Capture the cell that displays the provided text and extract its (X, Y) central coordinate. 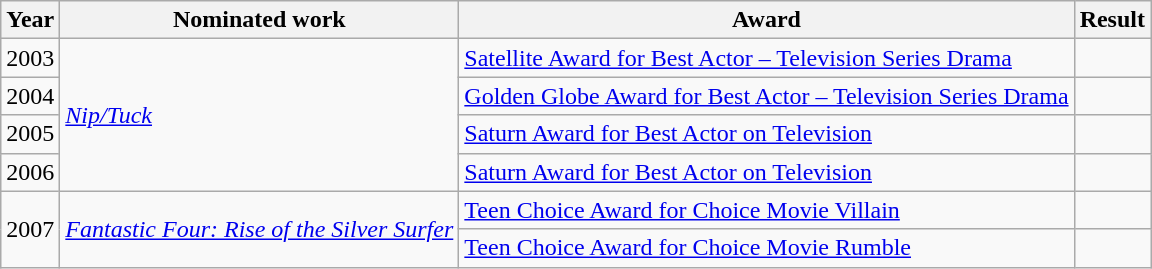
2005 (30, 134)
Nominated work (260, 20)
Fantastic Four: Rise of the Silver Surfer (260, 229)
Golden Globe Award for Best Actor – Television Series Drama (766, 96)
2007 (30, 229)
2006 (30, 172)
Teen Choice Award for Choice Movie Rumble (766, 248)
Satellite Award for Best Actor – Television Series Drama (766, 58)
Result (1112, 20)
Nip/Tuck (260, 115)
Award (766, 20)
Teen Choice Award for Choice Movie Villain (766, 210)
2004 (30, 96)
2003 (30, 58)
Year (30, 20)
